Locate the cell with the specified text and output its (x, y) center coordinate. 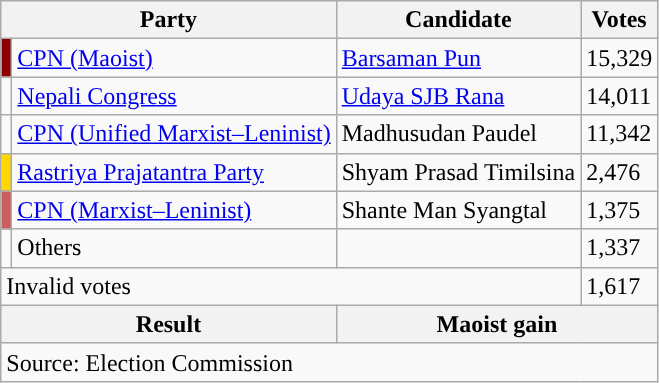
1,337 (620, 248)
11,342 (620, 134)
Others (174, 248)
Shyam Prasad Timilsina (458, 172)
CPN (Maoist) (174, 58)
Madhusudan Paudel (458, 134)
2,476 (620, 172)
Maoist gain (496, 324)
Invalid votes (291, 286)
15,329 (620, 58)
Source: Election Commission (330, 362)
Udaya SJB Rana (458, 96)
Candidate (458, 20)
CPN (Unified Marxist–Leninist) (174, 134)
Votes (620, 20)
Shante Man Syangtal (458, 210)
1,375 (620, 210)
Result (168, 324)
Barsaman Pun (458, 58)
Rastriya Prajatantra Party (174, 172)
Party (168, 20)
14,011 (620, 96)
CPN (Marxist–Leninist) (174, 210)
1,617 (620, 286)
Nepali Congress (174, 96)
